Capture the cell that displays the provided text and extract its [X, Y] central coordinate. 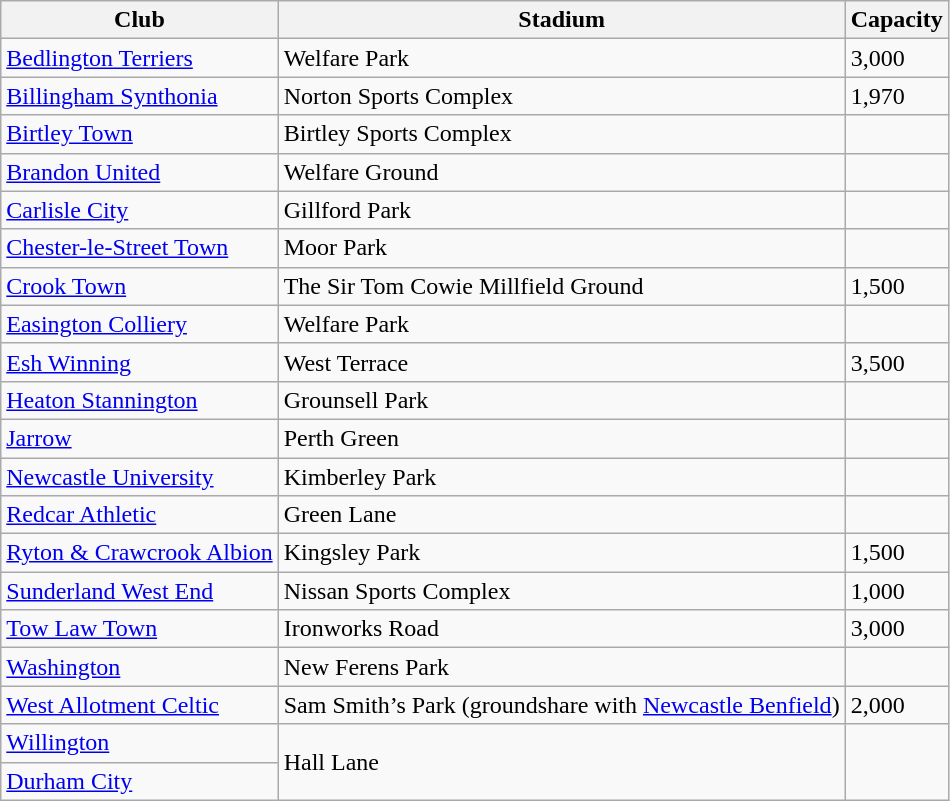
Moor Park [562, 248]
Ironworks Road [562, 629]
Gillford Park [562, 210]
1,000 [896, 591]
Kingsley Park [562, 553]
Crook Town [140, 286]
Tow Law Town [140, 629]
Jarrow [140, 438]
Esh Winning [140, 362]
2,000 [896, 705]
Redcar Athletic [140, 515]
Heaton Stannington [140, 400]
Norton Sports Complex [562, 96]
Grounsell Park [562, 400]
Carlisle City [140, 210]
3,500 [896, 362]
Ryton & Crawcrook Albion [140, 553]
Newcastle University [140, 477]
West Terrace [562, 362]
Green Lane [562, 515]
The Sir Tom Cowie Millfield Ground [562, 286]
Hall Lane [562, 762]
Brandon United [140, 172]
Capacity [896, 20]
Durham City [140, 781]
Easington Colliery [140, 324]
Willington [140, 743]
Club [140, 20]
Nissan Sports Complex [562, 591]
1,970 [896, 96]
Stadium [562, 20]
Chester-le-Street Town [140, 248]
Welfare Ground [562, 172]
Birtley Sports Complex [562, 134]
Birtley Town [140, 134]
Bedlington Terriers [140, 58]
New Ferens Park [562, 667]
West Allotment Celtic [140, 705]
Sam Smith’s Park (groundshare with Newcastle Benfield) [562, 705]
Sunderland West End [140, 591]
Washington [140, 667]
Kimberley Park [562, 477]
Perth Green [562, 438]
Billingham Synthonia [140, 96]
